Provide the [X, Y] coordinate of the cell's center where the given text is located.  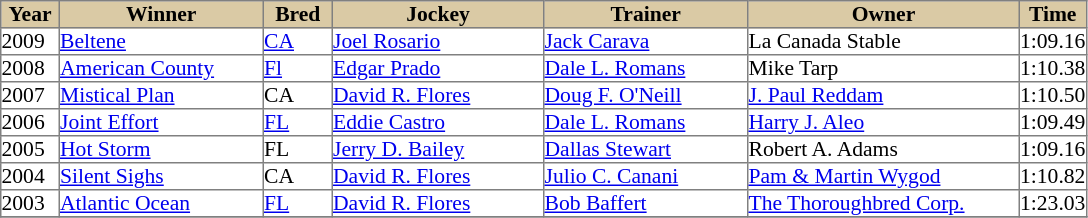
Year [30, 14]
2006 [30, 122]
Joint Effort [161, 122]
Mike Tarp [884, 68]
1:10.50 [1052, 96]
Robert A. Adams [884, 150]
Bob Baffert [646, 204]
2004 [30, 176]
Doug F. O'Neill [646, 96]
La Canada Stable [884, 42]
Silent Sighs [161, 176]
Time [1052, 14]
2008 [30, 68]
Jockey [438, 14]
Bred [298, 14]
Mistical Plan [161, 96]
2009 [30, 42]
2007 [30, 96]
The Thoroughbred Corp. [884, 204]
1:10.38 [1052, 68]
Joel Rosario [438, 42]
1:23.03 [1052, 204]
J. Paul Reddam [884, 96]
Owner [884, 14]
Fl [298, 68]
Atlantic Ocean [161, 204]
Winner [161, 14]
1:09.49 [1052, 122]
Dallas Stewart [646, 150]
Beltene [161, 42]
Eddie Castro [438, 122]
American County [161, 68]
2003 [30, 204]
Trainer [646, 14]
1:10.82 [1052, 176]
2005 [30, 150]
Pam & Martin Wygod [884, 176]
Jerry D. Bailey [438, 150]
Julio C. Canani [646, 176]
Edgar Prado [438, 68]
Hot Storm [161, 150]
Jack Carava [646, 42]
Harry J. Aleo [884, 122]
